Return the (x, y) coordinate for the center point of the cell that contains the specified text.  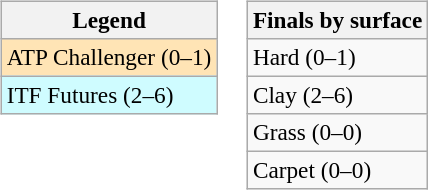
Legend (108, 20)
Grass (0–0) (337, 133)
Carpet (0–0) (337, 171)
ITF Futures (2–6) (108, 95)
ATP Challenger (0–1) (108, 57)
Clay (2–6) (337, 95)
Hard (0–1) (337, 57)
Finals by surface (337, 20)
